Provide the (x, y) coordinate of the cell's center where the given text is located.  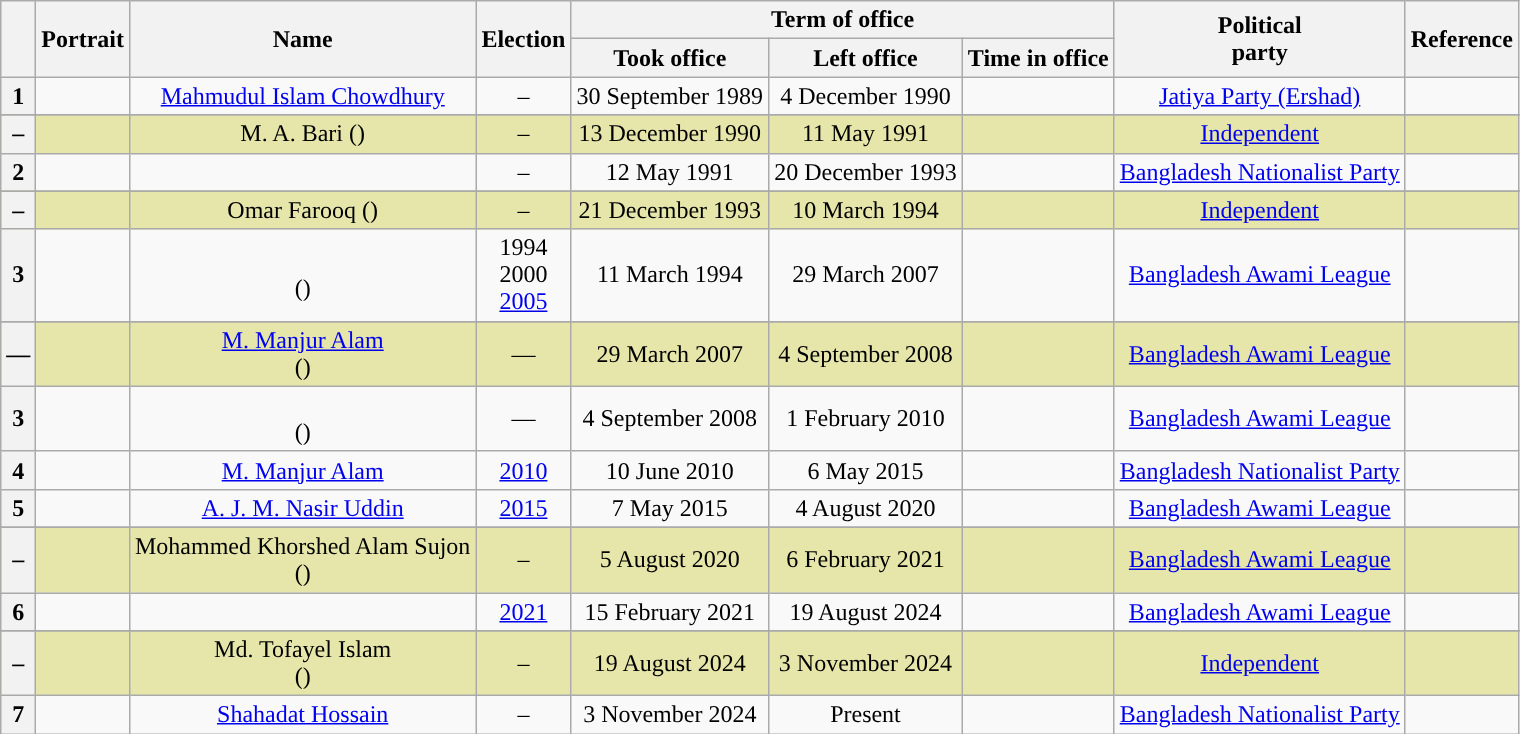
Mahmudul Islam Chowdhury (302, 96)
7 (18, 715)
4 (18, 470)
Shahadat Hossain (302, 715)
6 (18, 611)
6 May 2015 (866, 470)
Election (524, 39)
30 September 1989 (670, 96)
Name (302, 39)
10 June 2010 (670, 470)
Political party (1260, 39)
6 February 2021 (866, 560)
Time in office (1038, 58)
15 February 2021 (670, 611)
10 March 1994 (866, 210)
Jatiya Party (Ershad) (1260, 96)
1 February 2010 (866, 418)
Took office (670, 58)
Mohammed Khorshed Alam Sujon() (302, 560)
Portrait (83, 39)
Omar Farooq () (302, 210)
M. Manjur Alam() (302, 354)
2015 (524, 508)
7 May 2015 (670, 508)
11 March 1994 (670, 275)
A. J. M. Nasir Uddin (302, 508)
21 December 1993 (670, 210)
5 August 2020 (670, 560)
4 December 1990 (866, 96)
199420002005 (524, 275)
Present (866, 715)
Term of office (842, 20)
M. Manjur Alam (302, 470)
Md. Tofayel Islam() (302, 664)
Left office (866, 58)
13 December 1990 (670, 134)
Reference (1462, 39)
2010 (524, 470)
4 August 2020 (866, 508)
20 December 1993 (866, 172)
2021 (524, 611)
12 May 1991 (670, 172)
1 (18, 96)
5 (18, 508)
2 (18, 172)
11 May 1991 (866, 134)
M. A. Bari () (302, 134)
